Capture the cell that displays the provided text and extract its [X, Y] central coordinate. 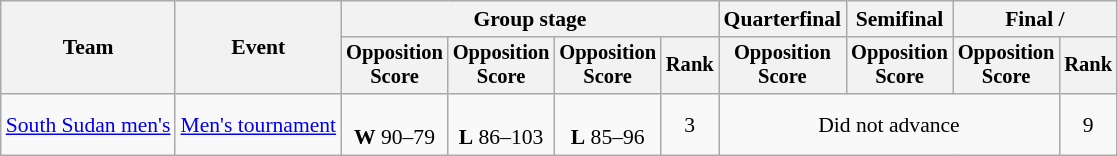
Men's tournament [258, 124]
W 90–79 [394, 124]
Group stage [530, 19]
Quarterfinal [783, 19]
South Sudan men's [88, 124]
Team [88, 48]
9 [1088, 124]
L 86–103 [502, 124]
Semifinal [900, 19]
Did not advance [890, 124]
L 85–96 [608, 124]
Event [258, 48]
Final / [1035, 19]
3 [690, 124]
